Search for the cell housing the specified text and yield its (X, Y) center coordinate. 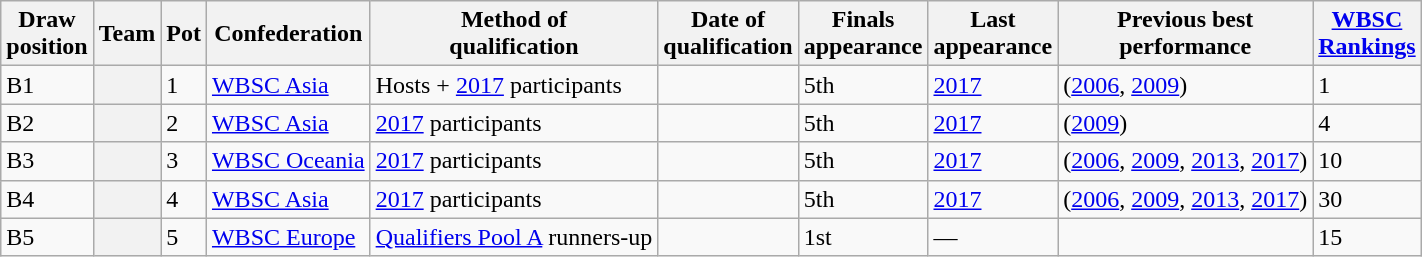
B1 (47, 85)
Qualifiers Pool A runners-up (514, 237)
Team (127, 34)
Hosts + 2017 participants (514, 85)
Date ofqualification (728, 34)
WBSC Oceania (288, 161)
B2 (47, 123)
10 (1367, 161)
— (993, 237)
B5 (47, 237)
B4 (47, 199)
B3 (47, 161)
15 (1367, 237)
30 (1367, 199)
Previous bestperformance (1186, 34)
Method ofqualification (514, 34)
Pot (184, 34)
WBSC Europe (288, 237)
Drawposition (47, 34)
Confederation (288, 34)
(2006, 2009) (1186, 85)
Finalsappearance (863, 34)
Lastappearance (993, 34)
(2009) (1186, 123)
WBSCRankings (1367, 34)
1st (863, 237)
5 (184, 237)
3 (184, 161)
2 (184, 123)
